From the cell containing the given text, extract its center point as [x, y] coordinate. 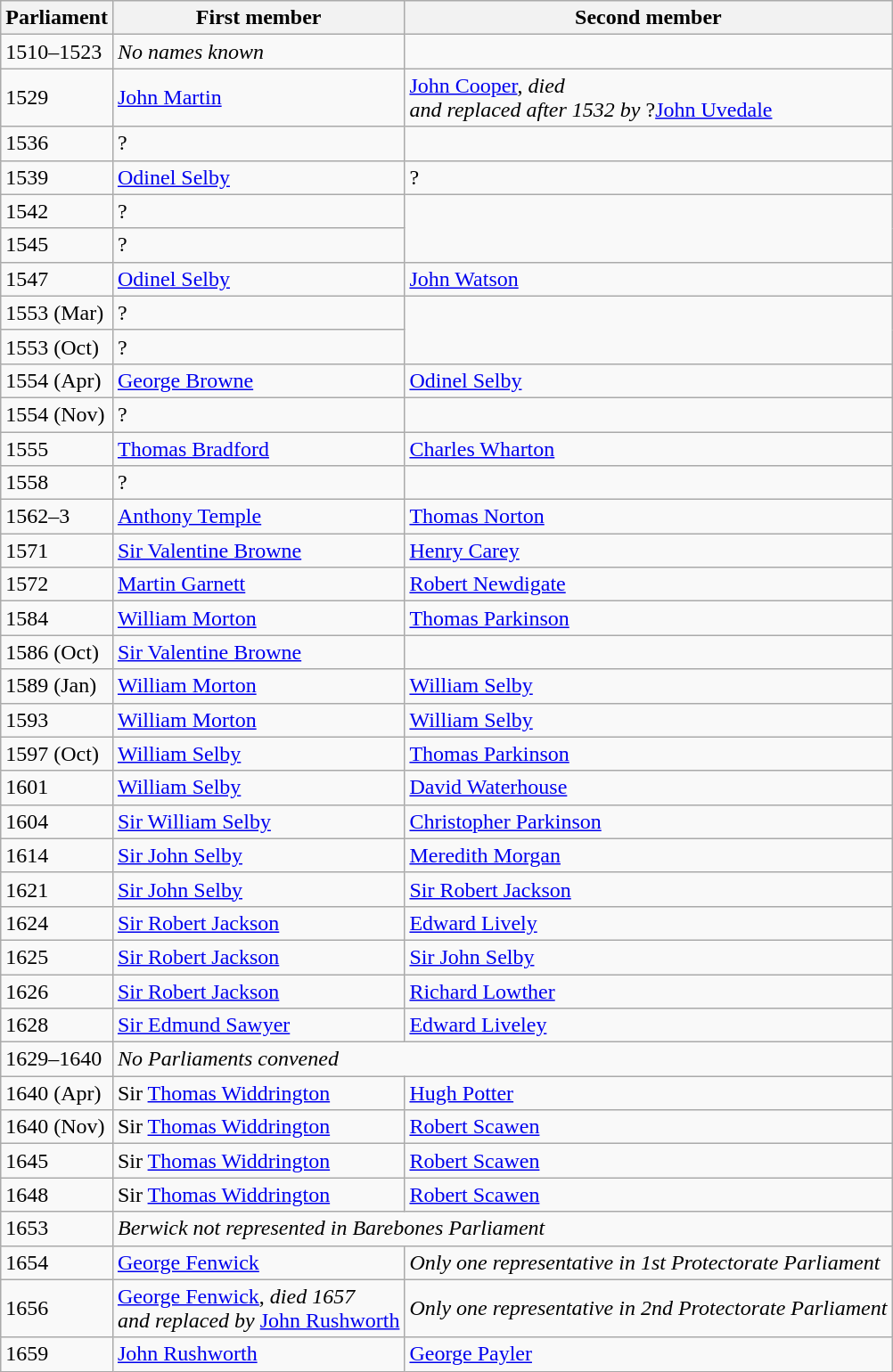
1510–1523 [57, 52]
George Fenwick, died 1657 and replaced by John Rushworth [258, 1308]
No Parliaments convened [502, 1059]
1562–3 [57, 517]
Edward Lively [649, 923]
1656 [57, 1308]
1624 [57, 923]
Richard Lowther [649, 992]
Hugh Potter [649, 1093]
John Watson [649, 279]
1626 [57, 992]
1554 (Nov) [57, 414]
George Fenwick [258, 1262]
1640 (Apr) [57, 1093]
Sir Edmund Sawyer [258, 1025]
1572 [57, 584]
Only one representative in 1st Protectorate Parliament [649, 1262]
Christopher Parkinson [649, 821]
1597 (Oct) [57, 754]
1554 (Apr) [57, 380]
Parliament [57, 18]
1593 [57, 720]
1653 [57, 1229]
1629–1640 [57, 1059]
1601 [57, 788]
1614 [57, 855]
1654 [57, 1262]
1571 [57, 551]
1555 [57, 448]
Sir William Selby [258, 821]
Anthony Temple [258, 517]
1558 [57, 483]
1547 [57, 279]
Henry Carey [649, 551]
1539 [57, 177]
1536 [57, 143]
1529 [57, 98]
1645 [57, 1161]
1628 [57, 1025]
Thomas Bradford [258, 448]
John Rushworth [258, 1354]
1625 [57, 957]
Edward Liveley [649, 1025]
Martin Garnett [258, 584]
Second member [649, 18]
Only one representative in 2nd Protectorate Parliament [649, 1308]
1553 (Mar) [57, 313]
1545 [57, 245]
David Waterhouse [649, 788]
1659 [57, 1354]
1542 [57, 211]
First member [258, 18]
1584 [57, 618]
1553 (Oct) [57, 347]
Robert Newdigate [649, 584]
Thomas Norton [649, 517]
George Browne [258, 380]
1604 [57, 821]
John Cooper, died and replaced after 1532 by ?John Uvedale [649, 98]
1640 (Nov) [57, 1127]
Meredith Morgan [649, 855]
Berwick not represented in Barebones Parliament [502, 1229]
1621 [57, 889]
George Payler [649, 1354]
1589 (Jan) [57, 686]
No names known [258, 52]
1586 (Oct) [57, 652]
John Martin [258, 98]
Charles Wharton [649, 448]
1648 [57, 1195]
